Capture the cell that displays the provided text and extract its (x, y) central coordinate. 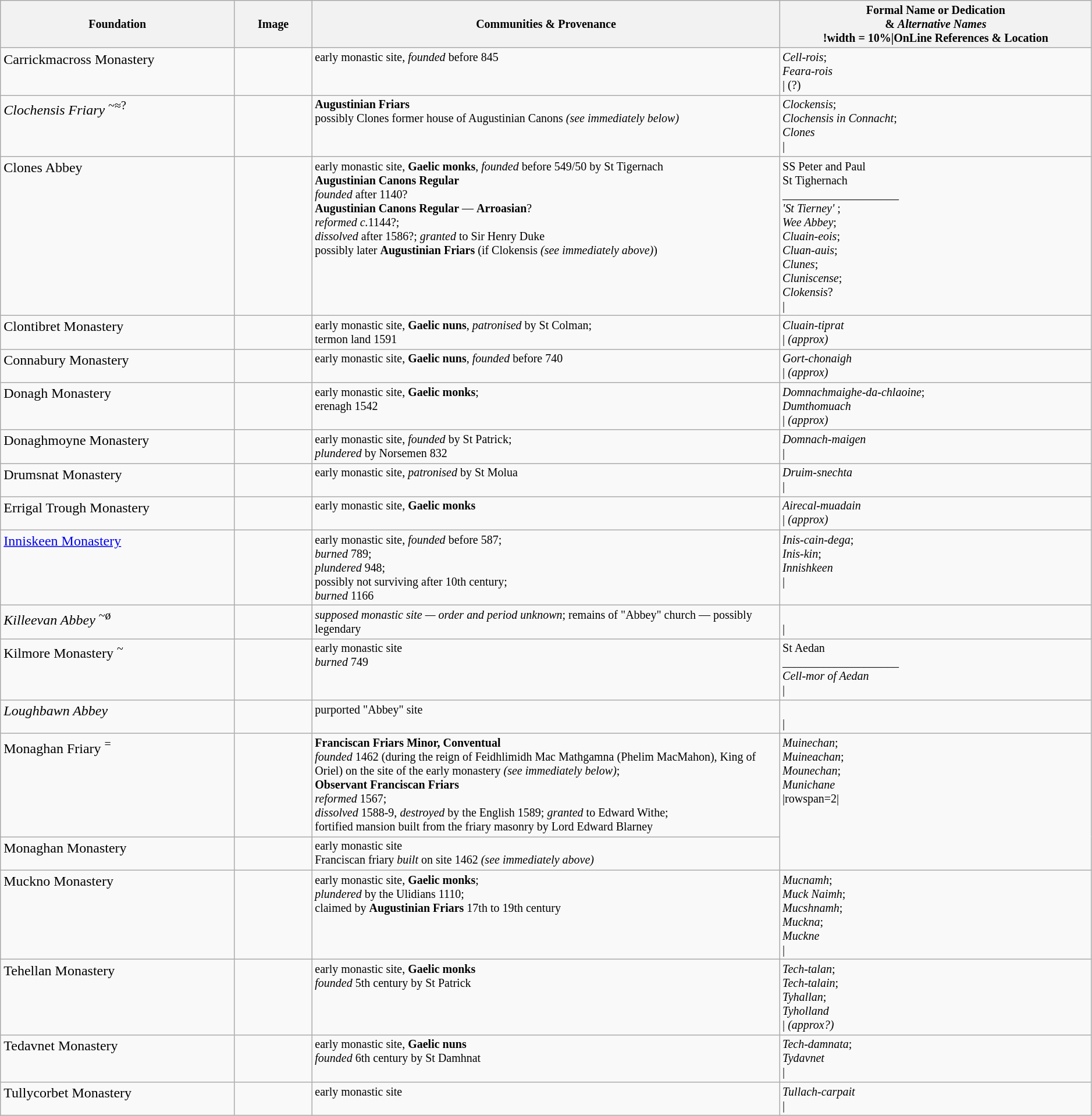
Domnach-maigen| (936, 447)
early monastic siteFranciscan friary built on site 1462 (see immediately above) (546, 854)
early monastic site, Gaelic nuns, founded before 740 (546, 365)
Tech-talan;Tech-talain;Tyhallan;Tyholland| (approx?) (936, 997)
Tehellan Monastery (118, 997)
Monaghan Monastery (118, 854)
Image (273, 24)
Inniskeen Monastery (118, 568)
Donagh Monastery (118, 406)
Donaghmoyne Monastery (118, 447)
early monastic site, Gaelic monks;erenagh 1542 (546, 406)
Killeevan Abbey ~ø (118, 622)
Druim-snechta| (936, 480)
early monastic site, patronised by St Molua (546, 480)
Tech-damnata;Tydavnet| (936, 1058)
Errigal Trough Monastery (118, 513)
early monastic siteburned 749 (546, 670)
early monastic site, Gaelic monksfounded 5th century by St Patrick (546, 997)
Monaghan Friary = (118, 785)
Muckno Monastery (118, 915)
early monastic site, founded before 587;burned 789;plundered 948;possibly not surviving after 10th century;burned 1166 (546, 568)
Tullycorbet Monastery (118, 1099)
Clochensis Friary ~≈? (118, 126)
St Aedan____________________Cell-mor of Aedan| (936, 670)
Drumsnat Monastery (118, 480)
Inis-cain-dega;Inis-kin;Innishkeen| (936, 568)
Carrickmacross Monastery (118, 72)
Formal Name or Dedication & Alternative Names!width = 10%|OnLine References & Location (936, 24)
early monastic site, founded by St Patrick;plundered by Norsemen 832 (546, 447)
Mucnamh;Muck Naimh;Mucshnamh;Muckna;Muckne| (936, 915)
Clontibret Monastery (118, 333)
Foundation (118, 24)
Airecal-muadain| (approx) (936, 513)
Gort-chonaigh| (approx) (936, 365)
Augustinian Friarspossibly Clones former house of Augustinian Canons (see immediately below) (546, 126)
supposed monastic site — order and period unknown; remains of "Abbey" church — possibly legendary (546, 622)
Domnachmaighe-da-chlaoine;Dumthomuach| (approx) (936, 406)
Cell-rois;Feara-rois| (?) (936, 72)
Tedavnet Monastery (118, 1058)
Clockensis;Clochensis in Connacht;Clones| (936, 126)
early monastic site, Gaelic monks (546, 513)
early monastic site, Gaelic nunsfounded 6th century by St Damhnat (546, 1058)
early monastic site, Gaelic nuns, patronised by St Colman;termon land 1591 (546, 333)
Clones Abbey (118, 236)
Kilmore Monastery ~ (118, 670)
Communities & Provenance (546, 24)
Connabury Monastery (118, 365)
early monastic site, Gaelic monks;plundered by the Ulidians 1110;claimed by Augustinian Friars 17th to 19th century (546, 915)
Loughbawn Abbey (118, 716)
purported "Abbey" site (546, 716)
Muinechan;Muineachan;Mounechan;Munichane|rowspan=2| (936, 803)
Tullach-carpait| (936, 1099)
early monastic site (546, 1099)
early monastic site, founded before 845 (546, 72)
Cluain-tiprat| (approx) (936, 333)
SS Peter and PaulSt Tighernach____________________ 'St Tierney' ;Wee Abbey;Cluain-eois;Cluan-auis;Clunes;Cluniscense;Clokensis?| (936, 236)
